Detect which cell encompasses the target text, then output its (X, Y) center coordinate. 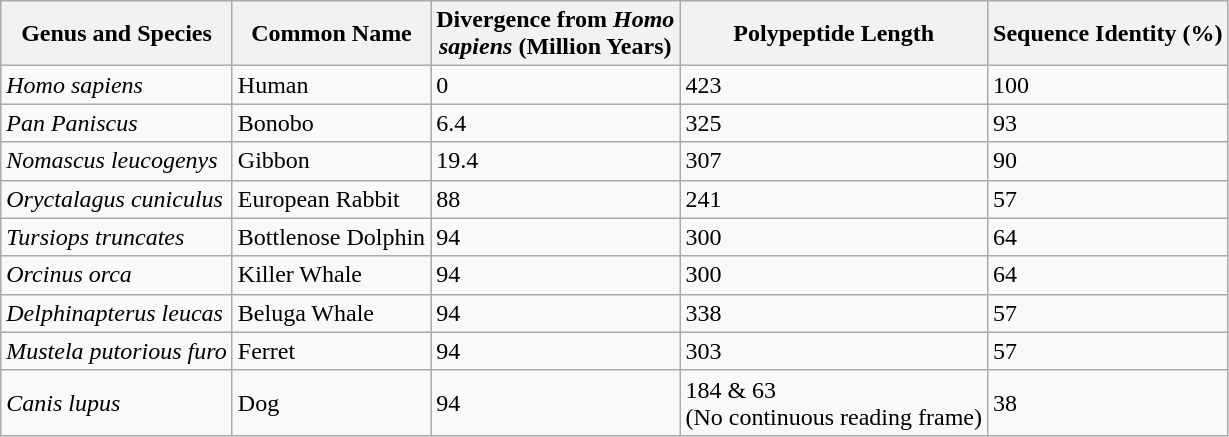
88 (556, 199)
Genus and Species (117, 34)
338 (834, 313)
423 (834, 85)
Oryctalagus cuniculus (117, 199)
Pan Paniscus (117, 123)
Tursiops truncates (117, 237)
Canis lupus (117, 402)
184 & 63(No continuous reading frame) (834, 402)
Polypeptide Length (834, 34)
38 (1108, 402)
Ferret (331, 351)
307 (834, 161)
6.4 (556, 123)
Nomascus leucogenys (117, 161)
Homo sapiens (117, 85)
Mustela putorious furo (117, 351)
Sequence Identity (%) (1108, 34)
Bottlenose Dolphin (331, 237)
303 (834, 351)
Killer Whale (331, 275)
Divergence from Homosapiens (Million Years) (556, 34)
Beluga Whale (331, 313)
325 (834, 123)
100 (1108, 85)
Bonobo (331, 123)
Orcinus orca (117, 275)
Delphinapterus leucas (117, 313)
0 (556, 85)
European Rabbit (331, 199)
Dog (331, 402)
90 (1108, 161)
Gibbon (331, 161)
Human (331, 85)
19.4 (556, 161)
241 (834, 199)
Common Name (331, 34)
93 (1108, 123)
